Return (X, Y) of the center of cell containing provided text 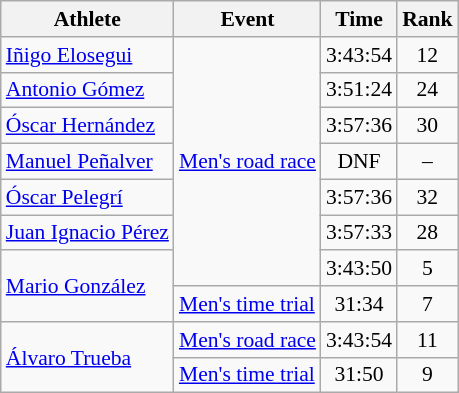
Manuel Peñalver (88, 162)
3:51:24 (359, 90)
Antonio Gómez (88, 90)
Mario González (88, 286)
Athlete (88, 19)
3:43:50 (359, 269)
Time (359, 19)
Óscar Hernández (88, 126)
3:57:33 (359, 233)
Rank (428, 19)
7 (428, 304)
– (428, 162)
Event (248, 19)
24 (428, 90)
31:50 (359, 375)
Álvaro Trueba (88, 358)
Óscar Pelegrí (88, 197)
28 (428, 233)
Juan Ignacio Pérez (88, 233)
DNF (359, 162)
31:34 (359, 304)
Iñigo Elosegui (88, 55)
32 (428, 197)
30 (428, 126)
9 (428, 375)
12 (428, 55)
5 (428, 269)
11 (428, 340)
